Find where the given text appears and provide that cell's center as [x, y] coordinate. 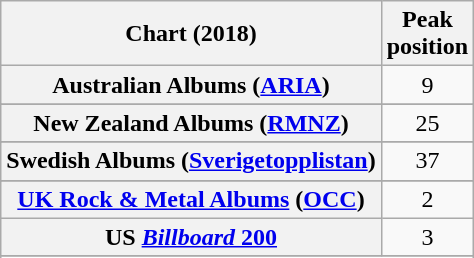
Peak position [427, 34]
37 [427, 161]
Australian Albums (ARIA) [191, 85]
US Billboard 200 [191, 237]
25 [427, 123]
UK Rock & Metal Albums (OCC) [191, 199]
2 [427, 199]
Swedish Albums (Sverigetopplistan) [191, 161]
9 [427, 85]
New Zealand Albums (RMNZ) [191, 123]
3 [427, 237]
Chart (2018) [191, 34]
